Pinpoint the cell where the given text exists, returning its (X, Y) midpoint coordinate. 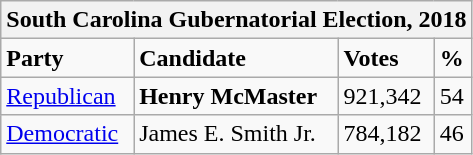
Republican (68, 96)
Candidate (236, 58)
921,342 (386, 96)
Democratic (68, 134)
South Carolina Gubernatorial Election, 2018 (236, 20)
46 (453, 134)
Party (68, 58)
784,182 (386, 134)
54 (453, 96)
Henry McMaster (236, 96)
James E. Smith Jr. (236, 134)
% (453, 58)
Votes (386, 58)
